Scan for the cell matching the given text and deliver its [X, Y] coordinate at center. 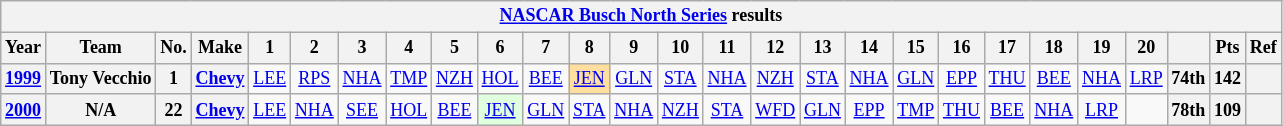
4 [409, 48]
109 [1228, 110]
7 [546, 48]
5 [455, 48]
Make [220, 48]
22 [174, 110]
N/A [100, 110]
8 [590, 48]
Tony Vecchio [100, 78]
Year [24, 48]
74th [1188, 78]
RPS [315, 78]
SEE [362, 110]
14 [869, 48]
10 [681, 48]
19 [1102, 48]
Team [100, 48]
3 [362, 48]
78th [1188, 110]
18 [1054, 48]
13 [823, 48]
15 [916, 48]
6 [500, 48]
Pts [1228, 48]
NASCAR Busch North Series results [641, 16]
2000 [24, 110]
16 [962, 48]
9 [634, 48]
17 [1007, 48]
1999 [24, 78]
11 [727, 48]
No. [174, 48]
142 [1228, 78]
2 [315, 48]
12 [776, 48]
WFD [776, 110]
20 [1146, 48]
Ref [1263, 48]
